Determine the [X, Y] coordinate at the center of the cell enclosing the given text.  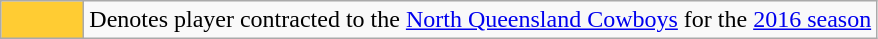
Denotes player contracted to the North Queensland Cowboys for the 2016 season [480, 20]
